Identify which cell holds the provided text, then report its (X, Y) central coordinate. 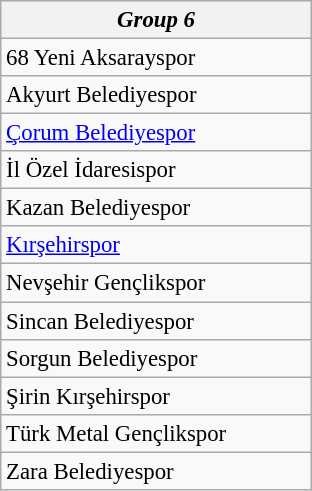
Sorgun Belediyespor (156, 358)
Şirin Kırşehirspor (156, 396)
68 Yeni Aksarayspor (156, 58)
Çorum Belediyespor (156, 133)
Akyurt Belediyespor (156, 95)
Kazan Belediyespor (156, 208)
Türk Metal Gençlikspor (156, 433)
Kırşehirspor (156, 245)
Nevşehir Gençlikspor (156, 283)
Group 6 (156, 20)
İl Özel İdaresispor (156, 170)
Zara Belediyespor (156, 471)
Sincan Belediyespor (156, 321)
